Determine the (x, y) coordinate at the center of the cell enclosing the given text.  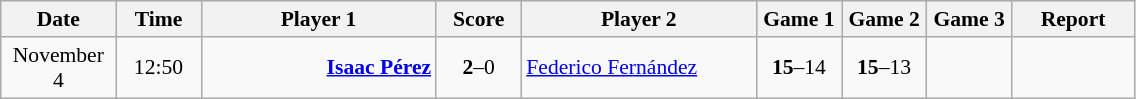
Game 2 (884, 19)
Time (158, 19)
Date (58, 19)
15–14 (798, 68)
2–0 (478, 68)
12:50 (158, 68)
Isaac Pérez (318, 68)
Report (1074, 19)
November 4 (58, 68)
Federico Fernández (638, 68)
Game 1 (798, 19)
15–13 (884, 68)
Game 3 (970, 19)
Player 1 (318, 19)
Score (478, 19)
Player 2 (638, 19)
